Locate the cell with the specified text and output its [x, y] center coordinate. 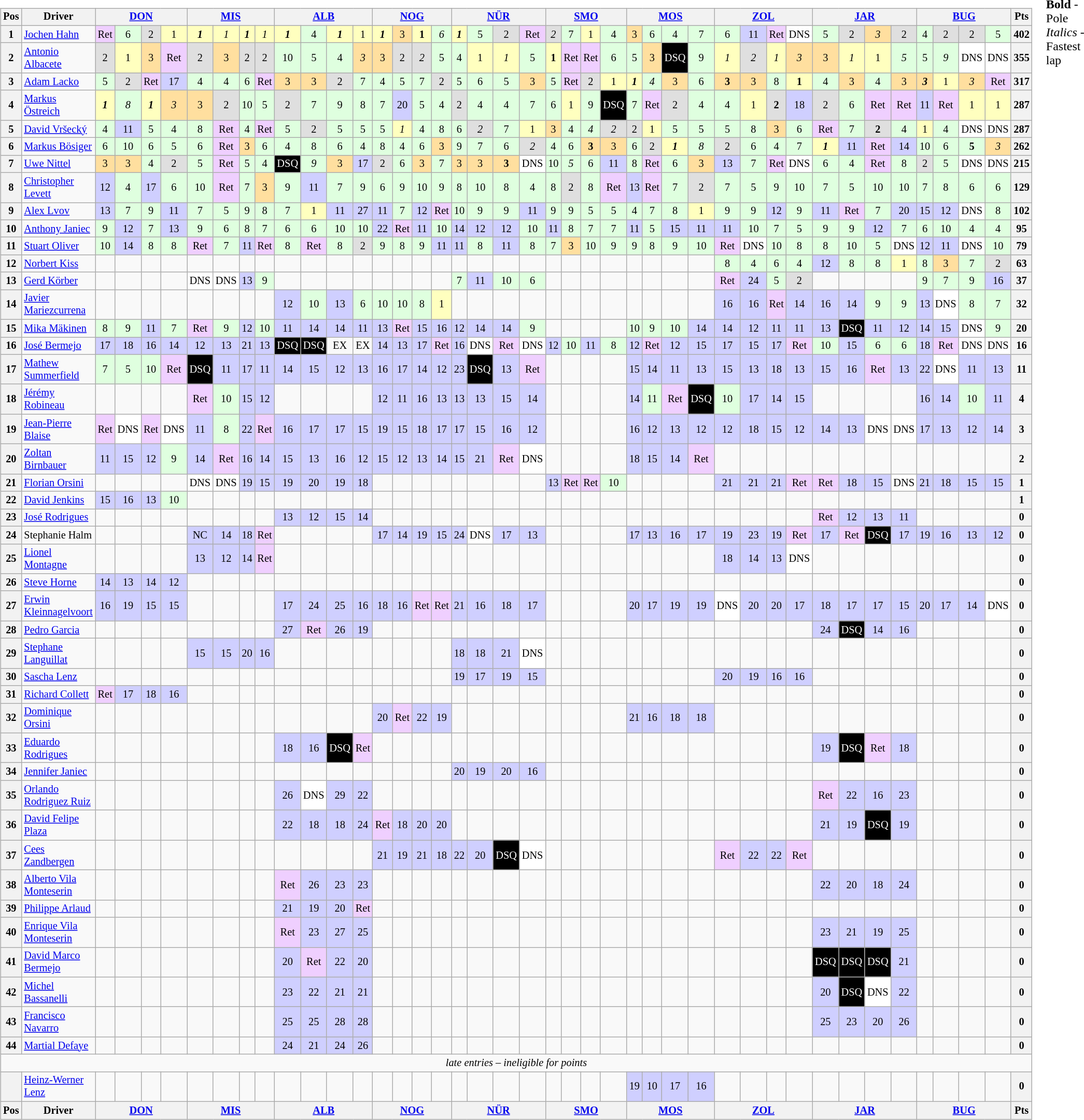
Gerd Körber [58, 281]
NC [200, 535]
Florian Orsini [58, 483]
Richard Collett [58, 694]
Markus Bösiger [58, 147]
Michel Bassanelli [58, 992]
355 [1021, 58]
Anthony Janiec [58, 229]
402 [1021, 34]
Francisco Navarro [58, 1022]
José Rodrigues [58, 518]
Orlando Rodriguez Ruiz [58, 796]
Mathew Summerfield [58, 370]
Stephane Languillat [58, 654]
30 [11, 677]
Alberto Vila Monteserin [58, 885]
José Bermejo [58, 346]
Dominique Orsini [58, 718]
42 [11, 992]
40 [11, 932]
Javier Mariezcurrena [58, 305]
Uwe Nittel [58, 164]
Eduardo Rodrigues [58, 748]
Pedro Garcia [58, 630]
36 [11, 825]
Heinz-Werner Lenz [58, 1087]
Philippe Arlaud [58, 909]
Mika Mäkinen [58, 328]
Martial Defaye [58, 1046]
41 [11, 962]
David Marco Bermejo [58, 962]
79 [1021, 246]
Stephanie Halm [58, 535]
317 [1021, 82]
Norbert Kiss [58, 264]
Alex Lvov [58, 211]
David Felipe Plaza [58, 825]
Lionel Montagne [58, 559]
35 [11, 796]
Jean-Pierre Blaise [58, 429]
David Vršecký [58, 129]
31 [11, 694]
Jérémy Robineau [58, 399]
34 [11, 772]
Jochen Hahn [58, 34]
Erwin Kleinnagelvoort [58, 606]
95 [1021, 229]
129 [1021, 188]
Zoltan Birnbauer [58, 459]
Jennifer Janiec [58, 772]
262 [1021, 147]
44 [11, 1046]
215 [1021, 164]
Adam Lacko [58, 82]
Cees Zandbergen [58, 855]
39 [11, 909]
David Jenkins [58, 500]
102 [1021, 211]
Steve Horne [58, 583]
Sascha Lenz [58, 677]
43 [11, 1022]
Christopher Levett [58, 188]
38 [11, 885]
33 [11, 748]
Antonio Albacete [58, 58]
Stuart Oliver [58, 246]
Enrique Vila Monteserin [58, 932]
63 [1021, 264]
late entries – ineligible for points [516, 1063]
Markus Östreich [58, 105]
